Provide the [x, y] coordinate of the cell's center where the given text is located.  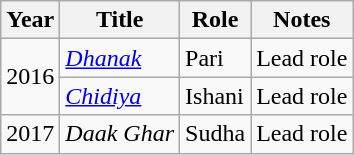
Pari [216, 58]
Chidiya [120, 96]
Role [216, 20]
Title [120, 20]
Daak Ghar [120, 134]
2017 [30, 134]
Year [30, 20]
2016 [30, 77]
Ishani [216, 96]
Dhanak [120, 58]
Sudha [216, 134]
Notes [302, 20]
